Detect which cell encompasses the target text, then output its (x, y) center coordinate. 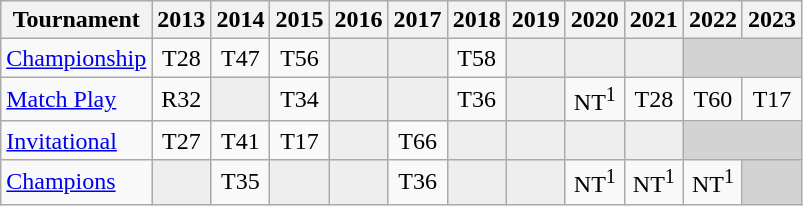
2018 (476, 20)
2023 (772, 20)
Tournament (76, 20)
2022 (712, 20)
2016 (358, 20)
T58 (476, 58)
T27 (182, 140)
2013 (182, 20)
T56 (300, 58)
2017 (418, 20)
Champions (76, 182)
Match Play (76, 100)
2015 (300, 20)
T60 (712, 100)
T47 (240, 58)
2020 (594, 20)
2021 (654, 20)
2019 (536, 20)
T35 (240, 182)
T41 (240, 140)
R32 (182, 100)
T34 (300, 100)
Championship (76, 58)
T66 (418, 140)
Invitational (76, 140)
2014 (240, 20)
